Output the [X, Y] coordinate of the center of the cell containing the given text.  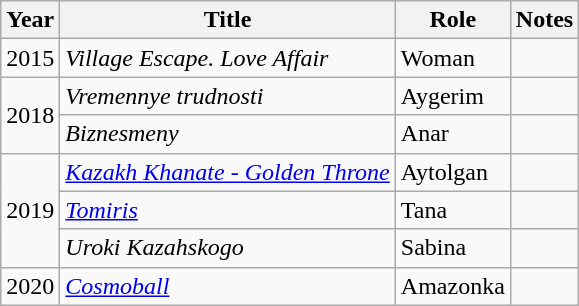
Year [30, 20]
2020 [30, 286]
Amazonka [452, 286]
2015 [30, 58]
Title [228, 20]
Uroki Kazahskogo [228, 248]
Woman [452, 58]
Tana [452, 210]
Cosmoball [228, 286]
Biznesmeny [228, 134]
Aytolgan [452, 172]
Role [452, 20]
Village Escape. Love Affair [228, 58]
Notes [544, 20]
Vremennye trudnosti [228, 96]
2018 [30, 115]
Sabina [452, 248]
2019 [30, 210]
Anar [452, 134]
Kazakh Khanate - Golden Throne [228, 172]
Tomiris [228, 210]
Aygerim [452, 96]
